Search for the cell housing the specified text and yield its (x, y) center coordinate. 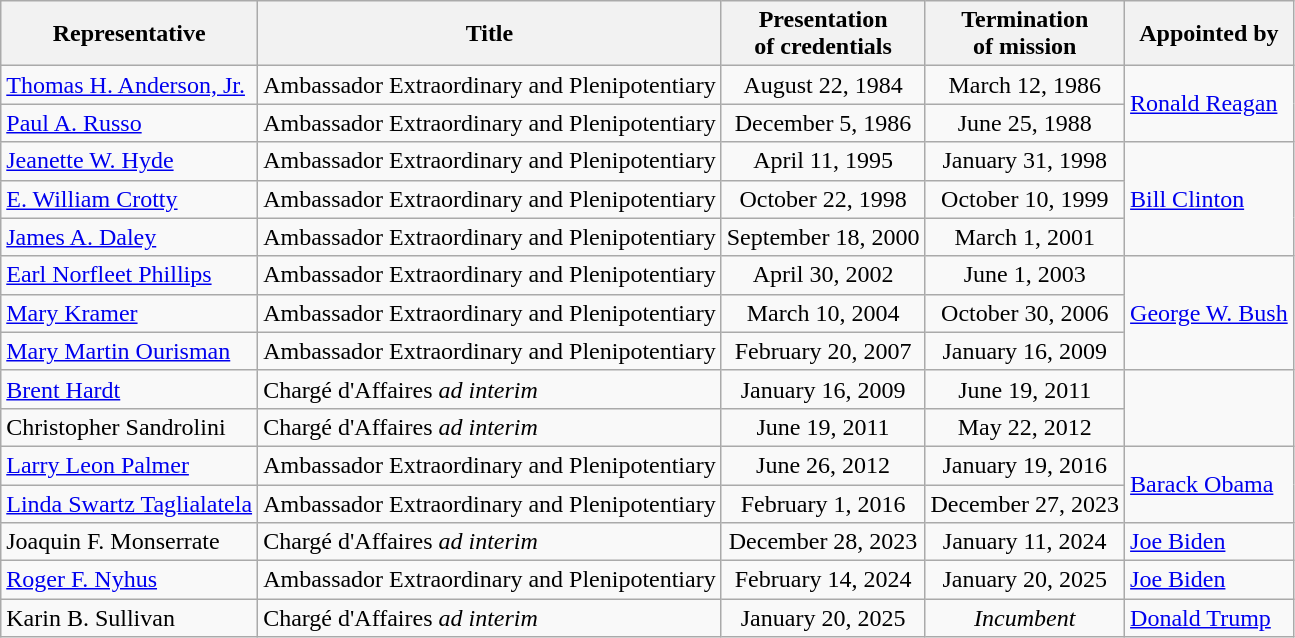
Earl Norfleet Phillips (130, 275)
Christopher Sandrolini (130, 427)
June 26, 2012 (823, 465)
Larry Leon Palmer (130, 465)
Linda Swartz Taglialatela (130, 503)
December 27, 2023 (1025, 503)
Mary Kramer (130, 313)
June 25, 1988 (1025, 123)
March 12, 1986 (1025, 85)
January 31, 1998 (1025, 161)
Paul A. Russo (130, 123)
October 30, 2006 (1025, 313)
Presentationof credentials (823, 34)
April 30, 2002 (823, 275)
Thomas H. Anderson, Jr. (130, 85)
August 22, 1984 (823, 85)
October 22, 1998 (823, 199)
James A. Daley (130, 237)
February 1, 2016 (823, 503)
Karin B. Sullivan (130, 618)
January 19, 2016 (1025, 465)
Brent Hardt (130, 389)
December 28, 2023 (823, 542)
September 18, 2000 (823, 237)
January 11, 2024 (1025, 542)
December 5, 1986 (823, 123)
Terminationof mission (1025, 34)
Bill Clinton (1210, 199)
Mary Martin Ourisman (130, 351)
E. William Crotty (130, 199)
October 10, 1999 (1025, 199)
Roger F. Nyhus (130, 580)
June 1, 2003 (1025, 275)
Appointed by (1210, 34)
Barack Obama (1210, 484)
Jeanette W. Hyde (130, 161)
March 10, 2004 (823, 313)
Incumbent (1025, 618)
Ronald Reagan (1210, 104)
March 1, 2001 (1025, 237)
February 14, 2024 (823, 580)
April 11, 1995 (823, 161)
May 22, 2012 (1025, 427)
George W. Bush (1210, 313)
Joaquin F. Monserrate (130, 542)
Representative (130, 34)
February 20, 2007 (823, 351)
Donald Trump (1210, 618)
Title (490, 34)
